Capture the cell that displays the provided text and extract its [x, y] central coordinate. 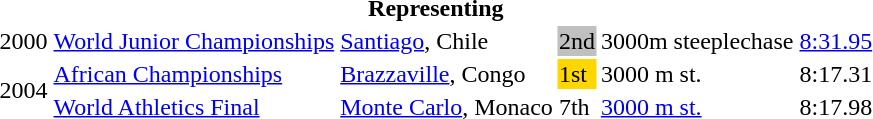
Santiago, Chile [447, 41]
2nd [576, 41]
3000 m st. [697, 74]
Brazzaville, Congo [447, 74]
1st [576, 74]
World Junior Championships [194, 41]
3000m steeplechase [697, 41]
African Championships [194, 74]
